From the cell containing the given text, extract its center point as [X, Y] coordinate. 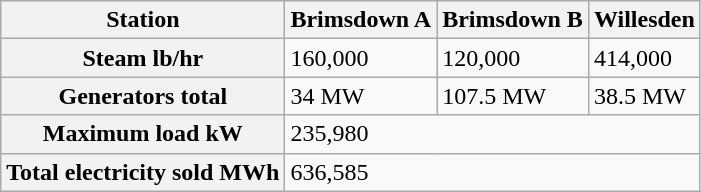
Brimsdown A [361, 20]
Station [143, 20]
Willesden [644, 20]
Maximum load kW [143, 134]
160,000 [361, 58]
Steam lb/hr [143, 58]
Brimsdown B [513, 20]
414,000 [644, 58]
34 MW [361, 96]
636,585 [493, 172]
38.5 MW [644, 96]
120,000 [513, 58]
Total electricity sold MWh [143, 172]
107.5 MW [513, 96]
235,980 [493, 134]
Generators total [143, 96]
